Provide the [X, Y] coordinate of the cell's center where the given text is located.  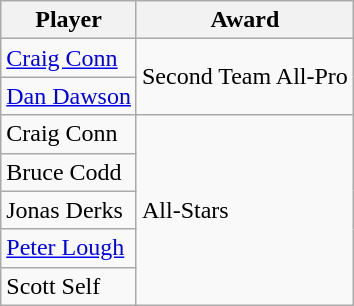
Jonas Derks [69, 210]
Award [244, 20]
All-Stars [244, 210]
Second Team All-Pro [244, 77]
Peter Lough [69, 248]
Scott Self [69, 286]
Player [69, 20]
Bruce Codd [69, 172]
Dan Dawson [69, 96]
